Provide the (x, y) coordinate of the cell's center where the given text is located.  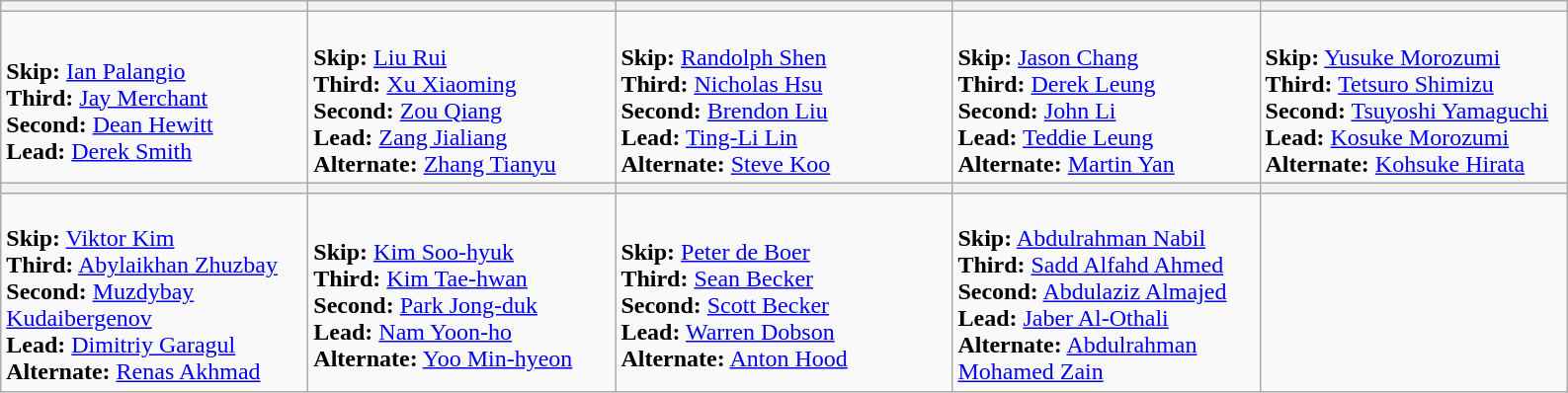
Skip: Viktor Kim Third: Abylaikhan Zhuzbay Second: Muzdybay Kudaibergenov Lead: Dimitriy Garagul Alternate: Renas Akhmad (154, 292)
Skip: Peter de Boer Third: Sean Becker Second: Scott Becker Lead: Warren Dobson Alternate: Anton Hood (784, 292)
Skip: Abdulrahman Nabil Third: Sadd Alfahd Ahmed Second: Abdulaziz Almajed Lead: Jaber Al-Othali Alternate: Abdulrahman Mohamed Zain (1107, 292)
Skip: Kim Soo-hyuk Third: Kim Tae-hwan Second: Park Jong-duk Lead: Nam Yoon-ho Alternate: Yoo Min-hyeon (462, 292)
Skip: Randolph Shen Third: Nicholas Hsu Second: Brendon Liu Lead: Ting-Li Lin Alternate: Steve Koo (784, 97)
Skip: Jason Chang Third: Derek Leung Second: John Li Lead: Teddie Leung Alternate: Martin Yan (1107, 97)
Skip: Yusuke Morozumi Third: Tetsuro Shimizu Second: Tsuyoshi Yamaguchi Lead: Kosuke Morozumi Alternate: Kohsuke Hirata (1413, 97)
Skip: Liu Rui Third: Xu Xiaoming Second: Zou Qiang Lead: Zang Jialiang Alternate: Zhang Tianyu (462, 97)
Skip: Ian Palangio Third: Jay Merchant Second: Dean Hewitt Lead: Derek Smith (154, 97)
